Return the (X, Y) coordinate for the center point of the cell that contains the specified text.  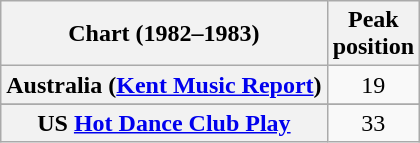
Australia (Kent Music Report) (164, 85)
19 (373, 85)
US Hot Dance Club Play (164, 123)
Peakposition (373, 34)
Chart (1982–1983) (164, 34)
33 (373, 123)
